Output the (X, Y) coordinate of the center of the cell containing the given text.  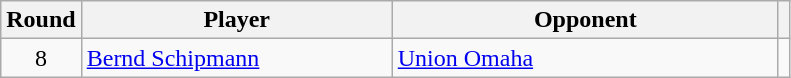
Union Omaha (585, 58)
Round (41, 20)
Opponent (585, 20)
Bernd Schipmann (236, 58)
8 (41, 58)
Player (236, 20)
